Identify which cell holds the provided text, then report its (x, y) central coordinate. 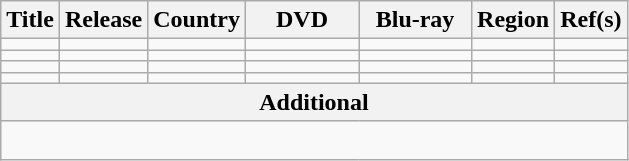
Title (30, 20)
Country (197, 20)
DVD (302, 20)
Ref(s) (591, 20)
Release (103, 20)
Region (514, 20)
Blu-ray (416, 20)
Additional (314, 102)
